Identify which cell holds the provided text, then report its [x, y] central coordinate. 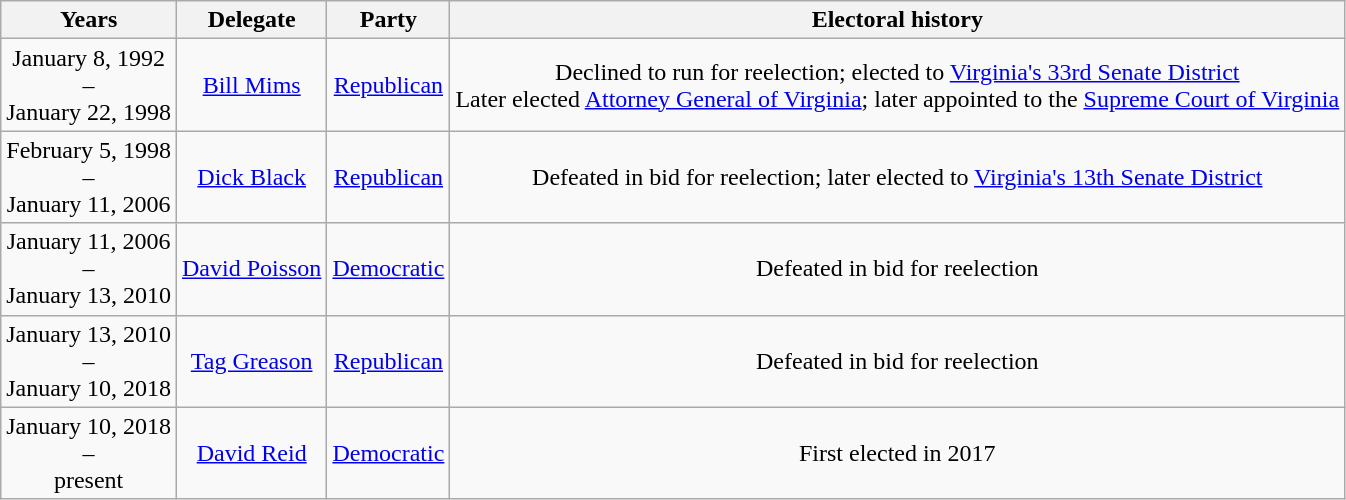
Tag Greason [251, 361]
Electoral history [898, 20]
January 8, 1992–January 22, 1998 [89, 85]
January 13, 2010–January 10, 2018 [89, 361]
Defeated in bid for reelection; later elected to Virginia's 13th Senate District [898, 177]
January 11, 2006–January 13, 2010 [89, 269]
Party [388, 20]
First elected in 2017 [898, 453]
Bill Mims [251, 85]
Dick Black [251, 177]
David Poisson [251, 269]
David Reid [251, 453]
Years [89, 20]
February 5, 1998–January 11, 2006 [89, 177]
Delegate [251, 20]
January 10, 2018–present [89, 453]
